Return the (X, Y) coordinate for the center point of the cell that contains the specified text.  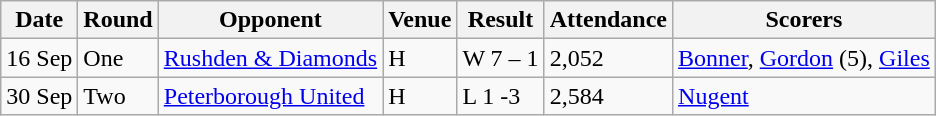
Venue (420, 20)
Rushden & Diamonds (270, 58)
30 Sep (40, 96)
L 1 -3 (500, 96)
2,052 (608, 58)
Two (118, 96)
W 7 – 1 (500, 58)
Bonner, Gordon (5), Giles (804, 58)
Result (500, 20)
16 Sep (40, 58)
Attendance (608, 20)
Date (40, 20)
2,584 (608, 96)
Peterborough United (270, 96)
Nugent (804, 96)
Scorers (804, 20)
One (118, 58)
Opponent (270, 20)
Round (118, 20)
